Find where the given text appears and provide that cell's center as [X, Y] coordinate. 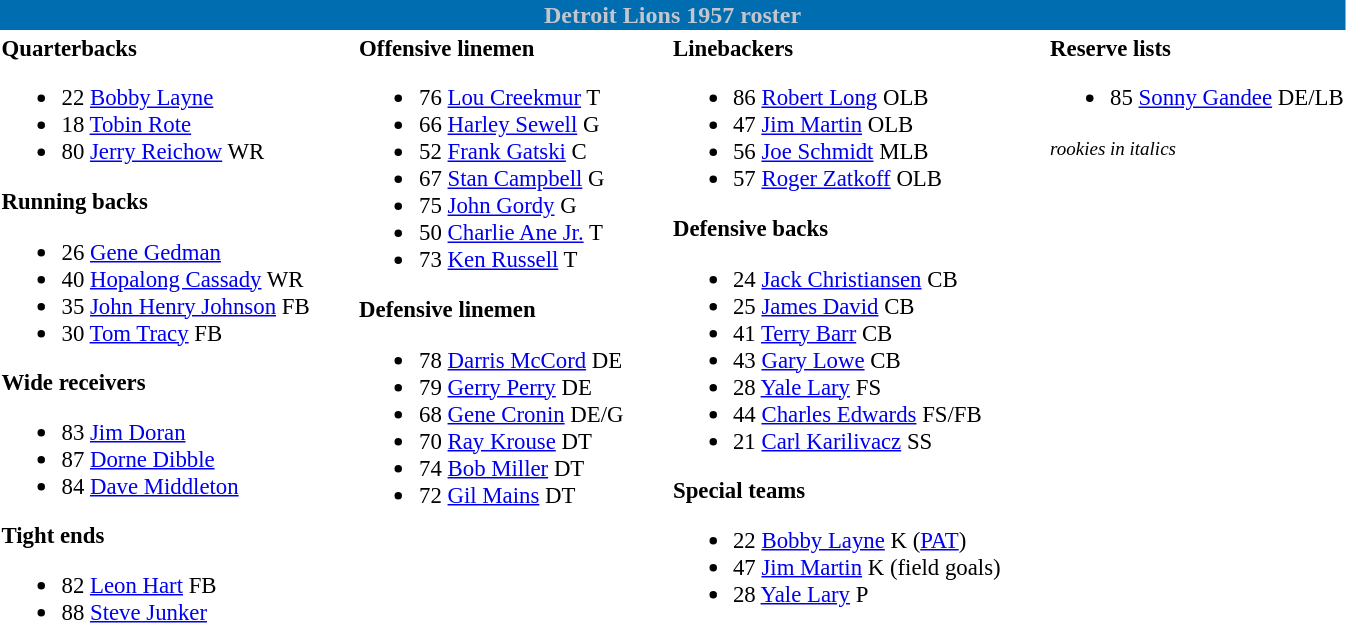
Detroit Lions 1957 roster [672, 15]
